Capture the cell that displays the provided text and extract its [x, y] central coordinate. 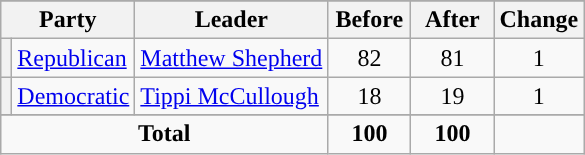
Republican [74, 58]
82 [370, 58]
18 [370, 96]
19 [452, 96]
Tippi McCullough [232, 96]
Matthew Shepherd [232, 58]
After [452, 20]
Leader [232, 20]
Before [370, 20]
81 [452, 58]
Change [539, 20]
Total [164, 134]
Democratic [74, 96]
Party [68, 20]
